Provide the (X, Y) coordinate of the cell's center where the given text is located.  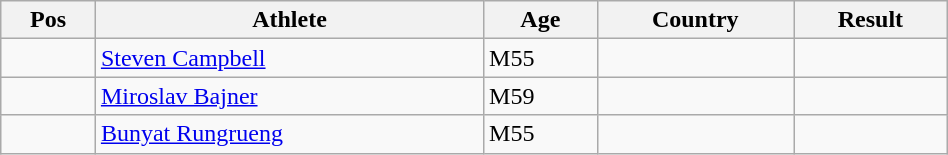
Athlete (289, 20)
Result (871, 20)
Age (540, 20)
M59 (540, 96)
Country (696, 20)
Pos (48, 20)
Steven Campbell (289, 58)
Miroslav Bajner (289, 96)
Bunyat Rungrueng (289, 134)
